Return (X, Y) of the center of cell containing provided text 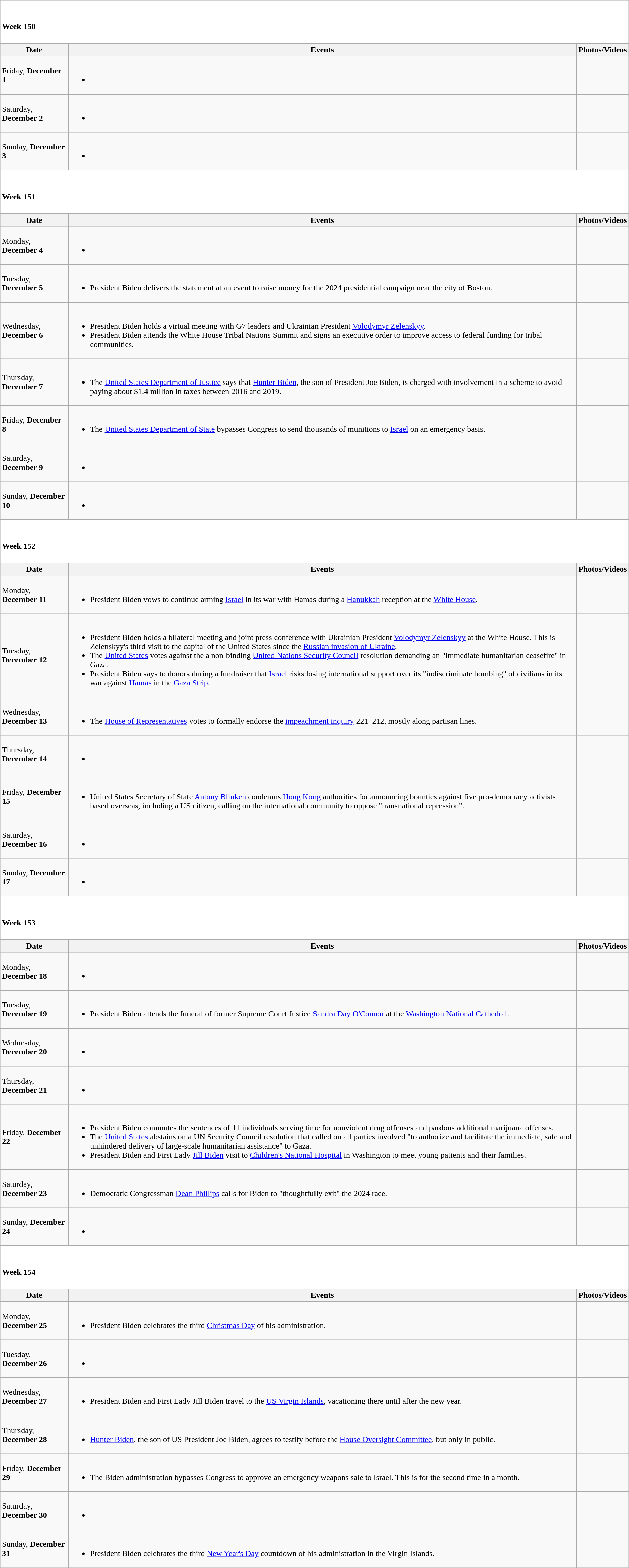
Week 151 (314, 192)
Thursday, December 14 (34, 754)
Friday, December 8 (34, 425)
Sunday, December 24 (34, 1227)
Monday, December 25 (34, 1321)
Friday, December 22 (34, 1137)
Tuesday, December 12 (34, 655)
Week 150 (314, 22)
Thursday, December 21 (34, 1086)
Monday, December 18 (34, 971)
Saturday, December 2 (34, 114)
President Biden and First Lady Jill Biden travel to the US Virgin Islands, vacationing there until after the new year. (323, 1397)
Wednesday, December 13 (34, 716)
President Biden attends the funeral of former Supreme Court Justice Sandra Day O'Connor at the Washington National Cathedral. (323, 1010)
Tuesday, December 19 (34, 1010)
Hunter Biden, the son of US President Joe Biden, agrees to testify before the House Oversight Committee, but only in public. (323, 1435)
Saturday, December 23 (34, 1189)
Wednesday, December 27 (34, 1397)
Tuesday, December 5 (34, 284)
Saturday, December 30 (34, 1511)
Friday, December 15 (34, 797)
Tuesday, December 26 (34, 1359)
Monday, December 4 (34, 245)
Sunday, December 31 (34, 1549)
President Biden delivers the statement at an event to raise money for the 2024 presidential campaign near the city of Boston. (323, 284)
Friday, December 1 (34, 75)
Sunday, December 17 (34, 877)
Wednesday, December 6 (34, 331)
Thursday, December 28 (34, 1435)
Monday, December 11 (34, 595)
Sunday, December 3 (34, 151)
The House of Representatives votes to formally endorse the impeachment inquiry 221–212, mostly along partisan lines. (323, 716)
Thursday, December 7 (34, 382)
Friday, December 29 (34, 1473)
The United States Department of State bypasses Congress to send thousands of munitions to Israel on an emergency basis. (323, 425)
Wednesday, December 20 (34, 1047)
Week 153 (314, 918)
Saturday, December 16 (34, 839)
Democratic Congressman Dean Phillips calls for Biden to "thoughtfully exit" the 2024 race. (323, 1189)
Week 154 (314, 1267)
Week 152 (314, 541)
The Biden administration bypasses Congress to approve an emergency weapons sale to Israel. This is for the second time in a month. (323, 1473)
President Biden vows to continue arming Israel in its war with Hamas during a Hanukkah reception at the White House. (323, 595)
Sunday, December 10 (34, 501)
President Biden celebrates the third Christmas Day of his administration. (323, 1321)
President Biden celebrates the third New Year's Day countdown of his administration in the Virgin Islands. (323, 1549)
Saturday, December 9 (34, 463)
